From the cell containing the given text, extract its center point as [X, Y] coordinate. 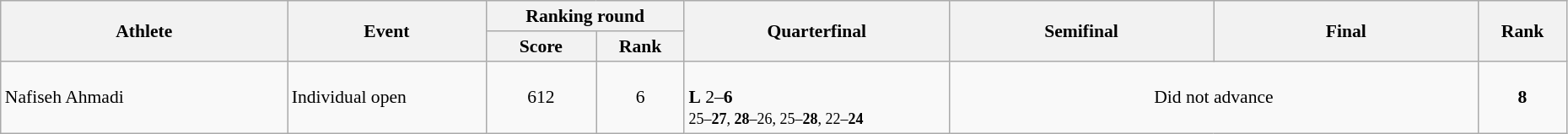
612 [542, 98]
Individual open [386, 98]
Quarterfinal [816, 30]
8 [1523, 98]
Nafiseh Ahmadi [144, 98]
Ranking round [585, 16]
6 [641, 98]
Semifinal [1081, 30]
Athlete [144, 30]
Final [1346, 30]
L 2–625–27, 28–26, 25–28, 22–24 [816, 98]
Event [386, 30]
Score [542, 46]
Did not advance [1214, 98]
